Search for the cell housing the specified text and yield its (X, Y) center coordinate. 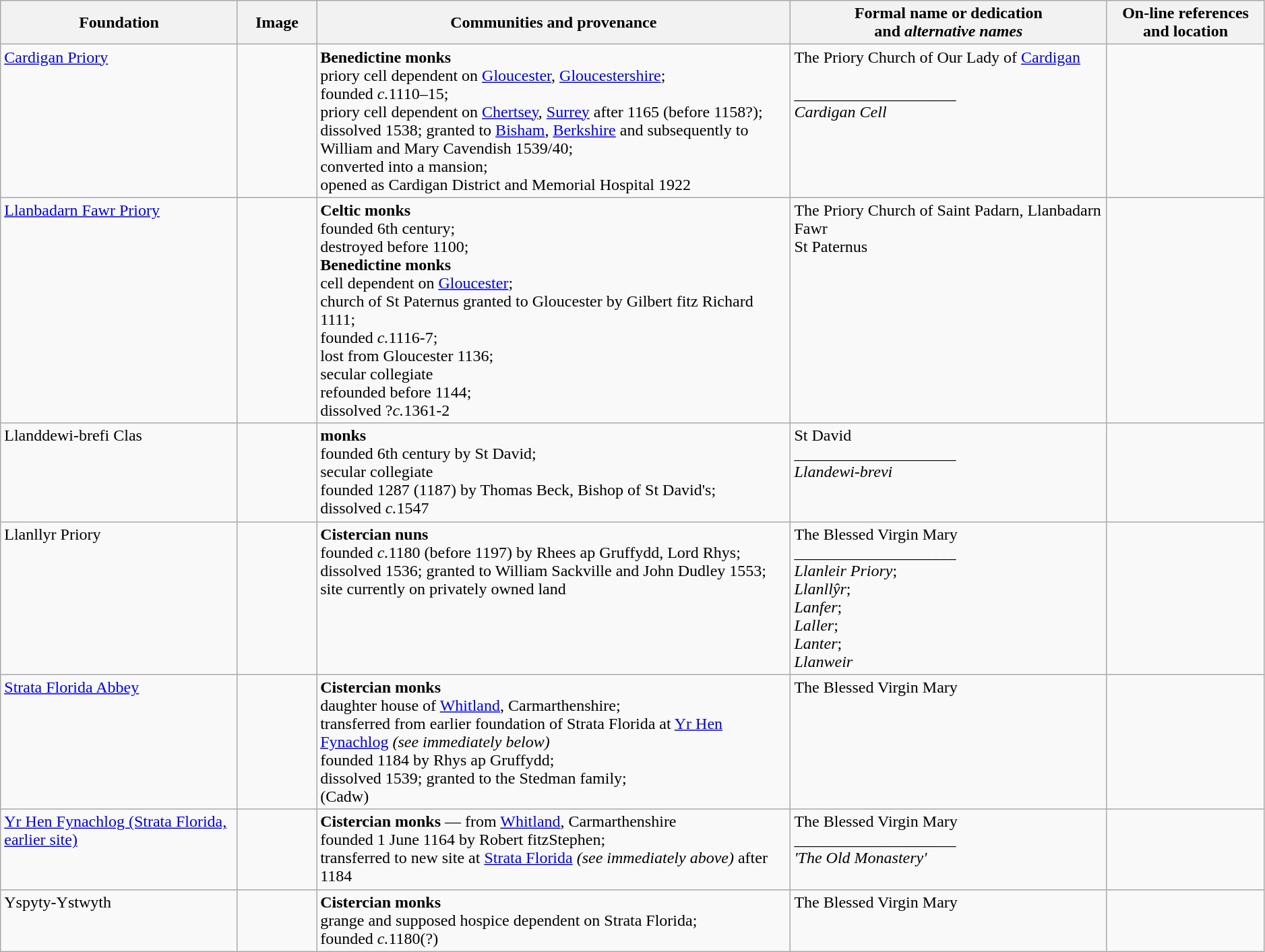
Llanllyr Priory (119, 598)
The Priory Church of Our Lady of Cardigan____________________Cardigan Cell (949, 121)
The Blessed Virgin Mary____________________ 'The Old Monastery' (949, 849)
Strata Florida Abbey (119, 742)
monksfounded 6th century by St David;secular collegiatefounded 1287 (1187) by Thomas Beck, Bishop of St David's;dissolved c.1547 (554, 472)
Yspyty-Ystwyth (119, 920)
The Priory Church of Saint Padarn, Llanbadarn FawrSt Paternus (949, 310)
Cardigan Priory (119, 121)
St David____________________Llandewi-brevi (949, 472)
On-line references and location (1185, 23)
Llanbadarn Fawr Priory (119, 310)
Communities and provenance (554, 23)
The Blessed Virgin Mary____________________Llanleir Priory;Llanllŷr;Lanfer;Laller;Lanter;Llanweir (949, 598)
Foundation (119, 23)
Image (276, 23)
Yr Hen Fynachlog (Strata Florida, earlier site) (119, 849)
Cistercian monksgrange and supposed hospice dependent on Strata Florida;founded c.1180(?) (554, 920)
Llanddewi-brefi Clas (119, 472)
Formal name or dedication and alternative names (949, 23)
